Scan for the cell matching the given text and deliver its [X, Y] coordinate at center. 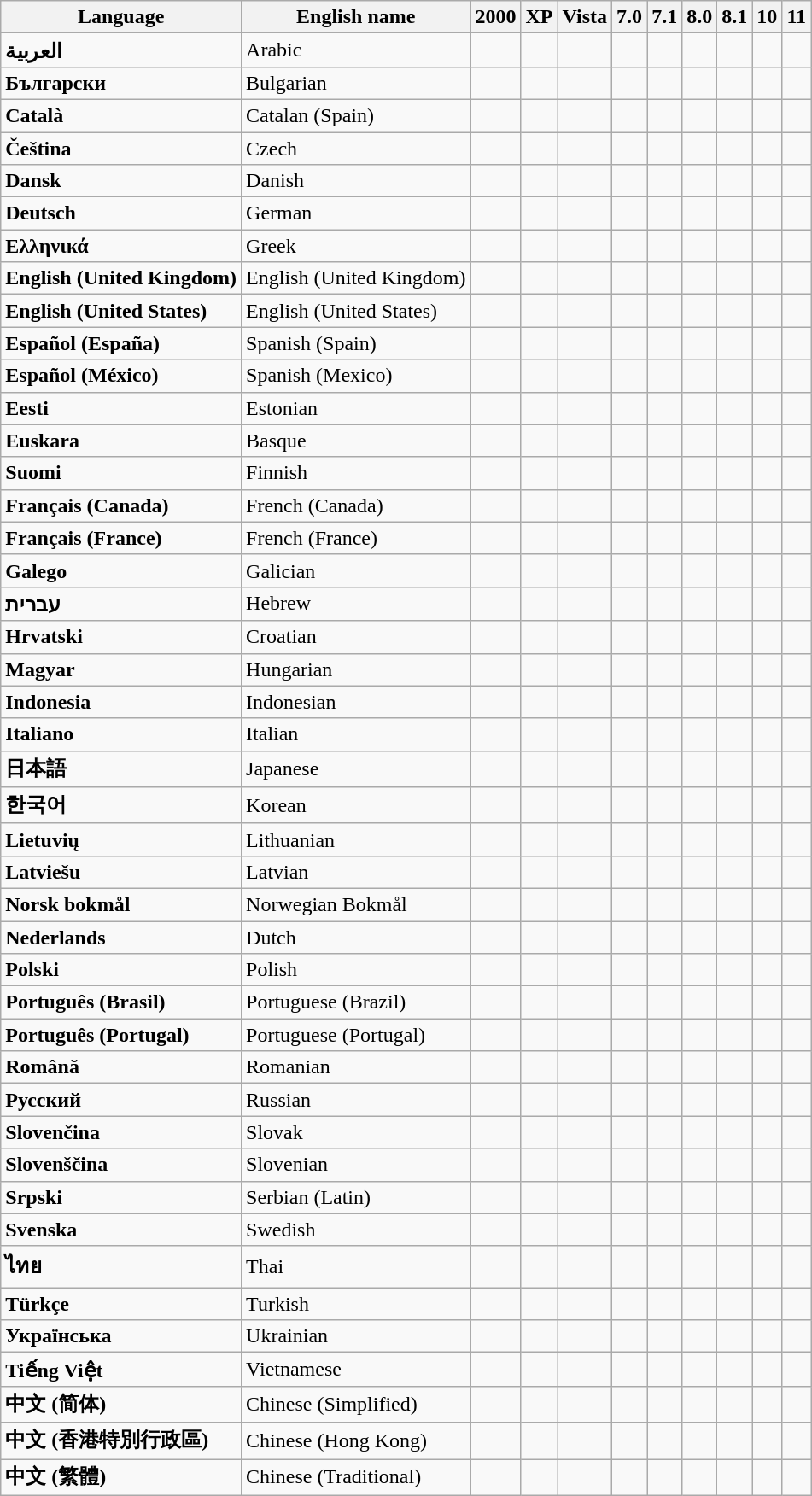
Română [121, 1067]
Vista [585, 17]
11 [797, 17]
Українська [121, 1336]
Galician [356, 570]
8.1 [734, 17]
Greek [356, 246]
Čeština [121, 148]
日本語 [121, 768]
Srpski [121, 1197]
한국어 [121, 806]
Chinese (Simplified) [356, 1404]
中文 (繁體) [121, 1477]
Polish [356, 970]
Lithuanian [356, 839]
Português (Portugal) [121, 1035]
Portuguese (Portugal) [356, 1035]
Danish [356, 181]
Croatian [356, 637]
Vietnamese [356, 1370]
Italiano [121, 734]
Indonesian [356, 702]
ไทย [121, 1267]
Czech [356, 148]
Spanish (Spain) [356, 343]
Suomi [121, 473]
Romanian [356, 1067]
Turkish [356, 1304]
Norwegian Bokmål [356, 904]
Norsk bokmål [121, 904]
Bulgarian [356, 83]
Deutsch [121, 213]
Japanese [356, 768]
Swedish [356, 1230]
Eesti [121, 408]
中文 (简体) [121, 1404]
8.0 [700, 17]
中文 (香港特別行政區) [121, 1441]
Basque [356, 441]
Latvian [356, 872]
Slovenščina [121, 1165]
Korean [356, 806]
Slovenian [356, 1165]
10 [767, 17]
German [356, 213]
Ukrainian [356, 1336]
Português (Brasil) [121, 1002]
French (France) [356, 538]
Hungarian [356, 669]
עברית [121, 604]
French (Canada) [356, 505]
Magyar [121, 669]
Ελληνικά [121, 246]
XP [540, 17]
Lietuvių [121, 839]
Русский [121, 1100]
Serbian (Latin) [356, 1197]
Thai [356, 1267]
Slovenčina [121, 1132]
Hebrew [356, 604]
Français (Canada) [121, 505]
Türkçe [121, 1304]
Euskara [121, 441]
Hrvatski [121, 637]
Estonian [356, 408]
Indonesia [121, 702]
Svenska [121, 1230]
Catalan (Spain) [356, 115]
Language [121, 17]
Arabic [356, 50]
Galego [121, 570]
Chinese (Traditional) [356, 1477]
Dansk [121, 181]
Latviešu [121, 872]
Italian [356, 734]
Portuguese (Brazil) [356, 1002]
2000 [495, 17]
7.0 [630, 17]
Slovak [356, 1132]
Spanish (Mexico) [356, 376]
Català [121, 115]
Français (France) [121, 538]
Español (España) [121, 343]
Russian [356, 1100]
Español (México) [121, 376]
Български [121, 83]
Nederlands [121, 937]
العربية [121, 50]
Finnish [356, 473]
Chinese (Hong Kong) [356, 1441]
Tiếng Việt [121, 1370]
Dutch [356, 937]
Polski [121, 970]
English name [356, 17]
7.1 [664, 17]
